Scan for the cell matching the given text and deliver its (x, y) coordinate at center. 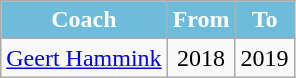
2019 (264, 58)
To (264, 20)
2018 (201, 58)
Coach (84, 20)
Geert Hammink (84, 58)
From (201, 20)
